From the cell containing the given text, extract its center point as (x, y) coordinate. 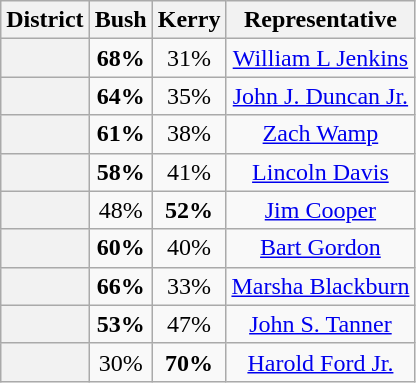
66% (120, 286)
41% (189, 172)
31% (189, 58)
William L Jenkins (320, 58)
35% (189, 96)
John J. Duncan Jr. (320, 96)
53% (120, 324)
58% (120, 172)
30% (120, 362)
47% (189, 324)
District (45, 20)
70% (189, 362)
33% (189, 286)
68% (120, 58)
38% (189, 134)
52% (189, 210)
Jim Cooper (320, 210)
48% (120, 210)
61% (120, 134)
Bush (120, 20)
Harold Ford Jr. (320, 362)
Zach Wamp (320, 134)
60% (120, 248)
Kerry (189, 20)
40% (189, 248)
Marsha Blackburn (320, 286)
Representative (320, 20)
John S. Tanner (320, 324)
64% (120, 96)
Bart Gordon (320, 248)
Lincoln Davis (320, 172)
